For the text-containing cell, return its midpoint in [X, Y] coordinate format. 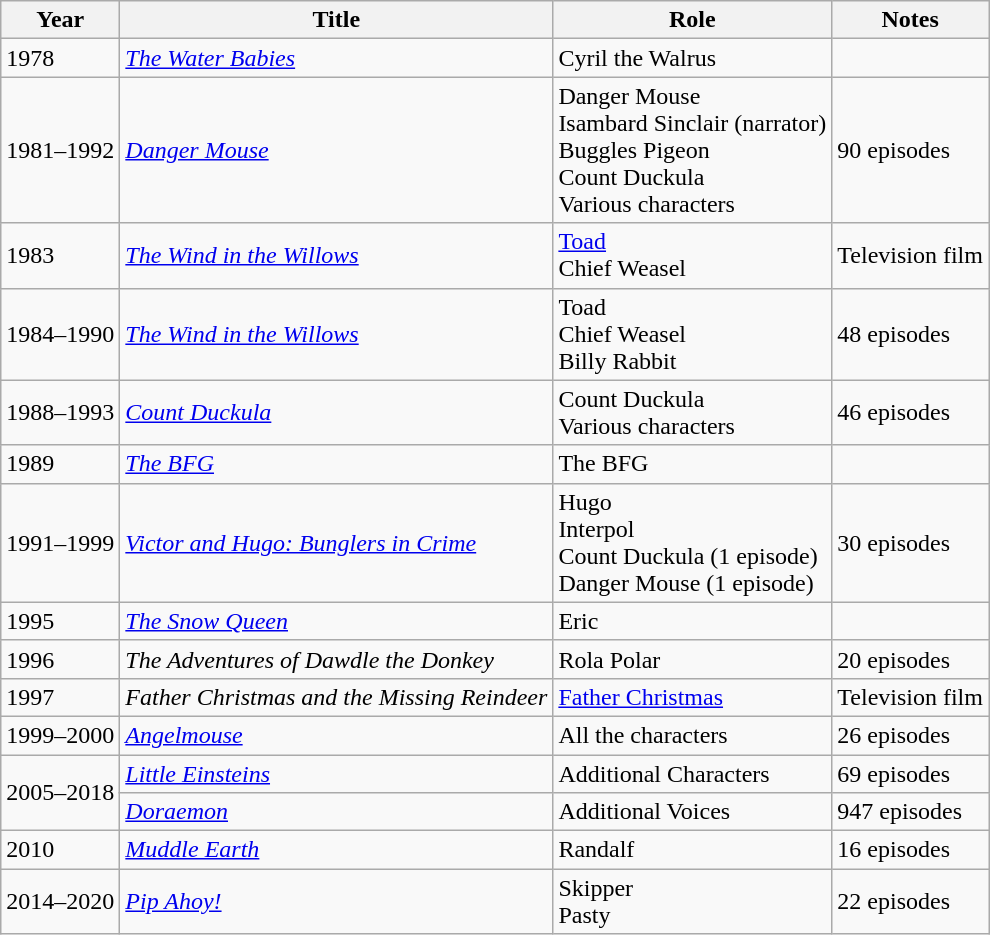
ToadChief WeaselBilly Rabbit [692, 334]
1988–1993 [60, 412]
947 episodes [910, 812]
Doraemon [336, 812]
16 episodes [910, 850]
Count Duckula [336, 412]
Danger MouseIsambard Sinclair (narrator)Buggles PigeonCount DuckulaVarious characters [692, 150]
Victor and Hugo: Bunglers in Crime [336, 542]
Role [692, 20]
2005–2018 [60, 792]
Little Einsteins [336, 773]
26 episodes [910, 735]
HugoInterpolCount Duckula (1 episode)Danger Mouse (1 episode) [692, 542]
SkipperPasty [692, 902]
1984–1990 [60, 334]
Cyril the Walrus [692, 58]
Eric [692, 621]
20 episodes [910, 659]
ToadChief Weasel [692, 256]
Father Christmas and the Missing Reindeer [336, 697]
Muddle Earth [336, 850]
All the characters [692, 735]
30 episodes [910, 542]
1999–2000 [60, 735]
Additional Voices [692, 812]
1995 [60, 621]
Danger Mouse [336, 150]
1983 [60, 256]
Additional Characters [692, 773]
69 episodes [910, 773]
1991–1999 [60, 542]
1996 [60, 659]
Randalf [692, 850]
The Adventures of Dawdle the Donkey [336, 659]
2014–2020 [60, 902]
22 episodes [910, 902]
Rola Polar [692, 659]
1997 [60, 697]
Angelmouse [336, 735]
The Water Babies [336, 58]
Count DuckulaVarious characters [692, 412]
46 episodes [910, 412]
1981–1992 [60, 150]
Title [336, 20]
Notes [910, 20]
Pip Ahoy! [336, 902]
The Snow Queen [336, 621]
Year [60, 20]
48 episodes [910, 334]
1989 [60, 464]
1978 [60, 58]
Father Christmas [692, 697]
90 episodes [910, 150]
2010 [60, 850]
